Scan for the cell matching the given text and deliver its (x, y) coordinate at center. 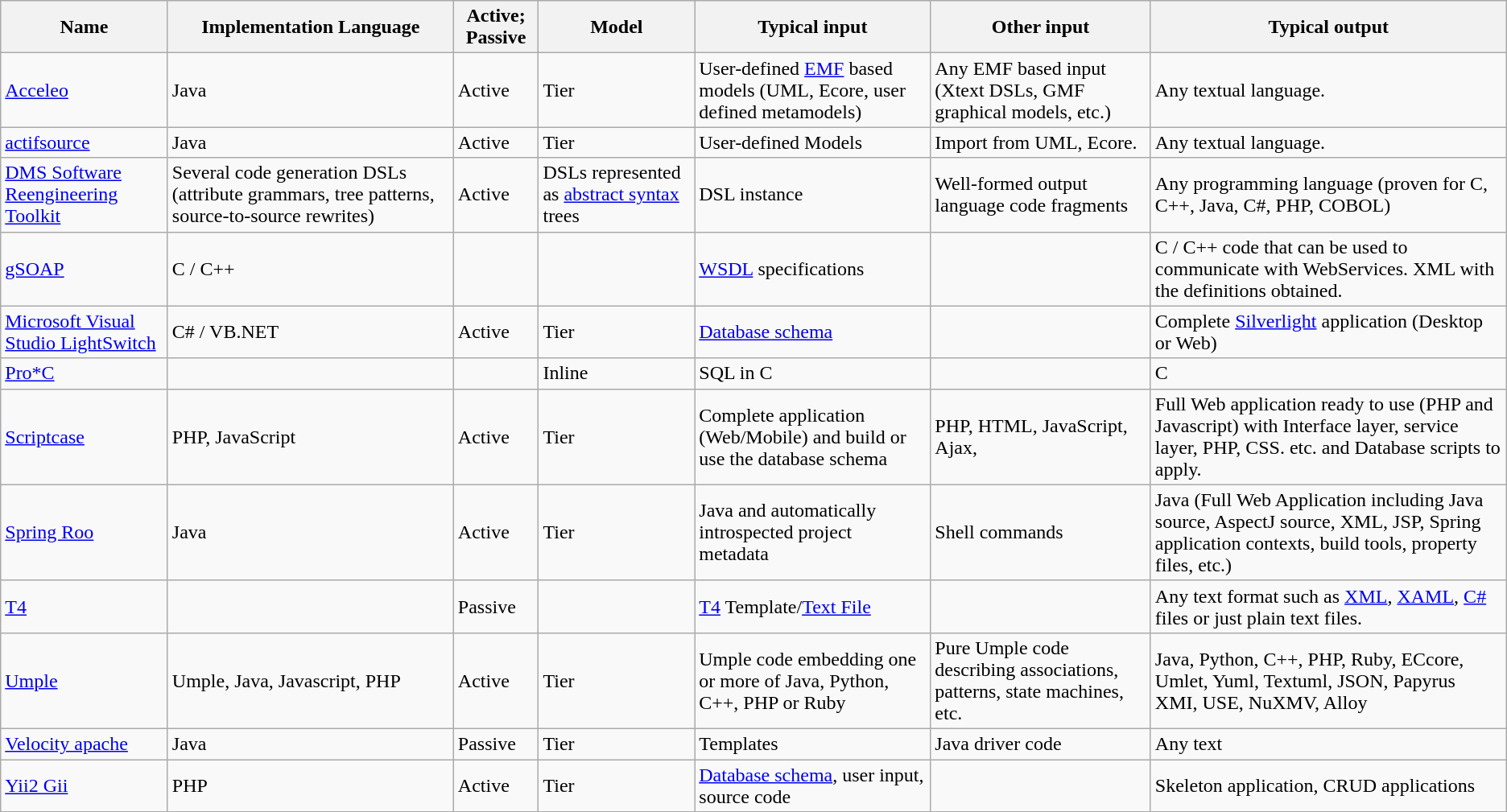
Import from UML, Ecore. (1041, 142)
Any EMF based input (Xtext DSLs, GMF graphical models, etc.) (1041, 90)
SQL in C (813, 373)
Yii2 Gii (85, 785)
Skeleton application, CRUD applications (1328, 785)
Other input (1041, 27)
T4 Template/Text File (813, 607)
Java (Full Web Application including Java source, AspectJ source, XML, JSP, Spring application contexts, build tools, property files, etc.) (1328, 533)
User-defined EMF based models (UML, Ecore, user defined metamodels) (813, 90)
Pro*C (85, 373)
Active; Passive (496, 27)
Typical input (813, 27)
Any programming language (proven for C, C++, Java, C#, PHP, COBOL) (1328, 195)
Java and automatically introspected project metadata (813, 533)
Name (85, 27)
WSDL specifications (813, 269)
User-defined Models (813, 142)
Java driver code (1041, 744)
Velocity apache (85, 744)
C / C++ (311, 269)
C# / VB.NET (311, 332)
Well-formed output language code fragments (1041, 195)
Any text format such as XML, XAML, C# files or just plain text files. (1328, 607)
Spring Roo (85, 533)
Typical output (1328, 27)
C (1328, 373)
Several code generation DSLs (attribute grammars, tree patterns, source-to-source rewrites) (311, 195)
PHP, HTML, JavaScript, Ajax, (1041, 436)
Inline (617, 373)
DSL instance (813, 195)
Microsoft Visual Studio LightSwitch (85, 332)
Java, Python, C++, PHP, Ruby, ECcore, Umlet, Yuml, Textuml, JSON, Papyrus XMI, USE, NuXMV, Alloy (1328, 681)
Templates (813, 744)
gSOAP (85, 269)
C / C++ code that can be used to communicate with WebServices. XML with the definitions obtained. (1328, 269)
Umple, Java, Javascript, PHP (311, 681)
Implementation Language (311, 27)
Scriptcase (85, 436)
Complete application (Web/Mobile) and build or use the database schema (813, 436)
Full Web application ready to use (PHP and Javascript) with Interface layer, service layer, PHP, CSS. etc. and Database scripts to apply. (1328, 436)
DMS Software Reengineering Toolkit (85, 195)
PHP, JavaScript (311, 436)
T4 (85, 607)
Database schema (813, 332)
Umple (85, 681)
Pure Umple code describing associations, patterns, state machines, etc. (1041, 681)
PHP (311, 785)
Acceleo (85, 90)
Database schema, user input, source code (813, 785)
Any text (1328, 744)
Shell commands (1041, 533)
Model (617, 27)
DSLs represented as abstract syntax trees (617, 195)
Umple code embedding one or more of Java, Python, C++, PHP or Ruby (813, 681)
Complete Silverlight application (Desktop or Web) (1328, 332)
actifsource (85, 142)
